Detect which cell encompasses the target text, then output its [X, Y] center coordinate. 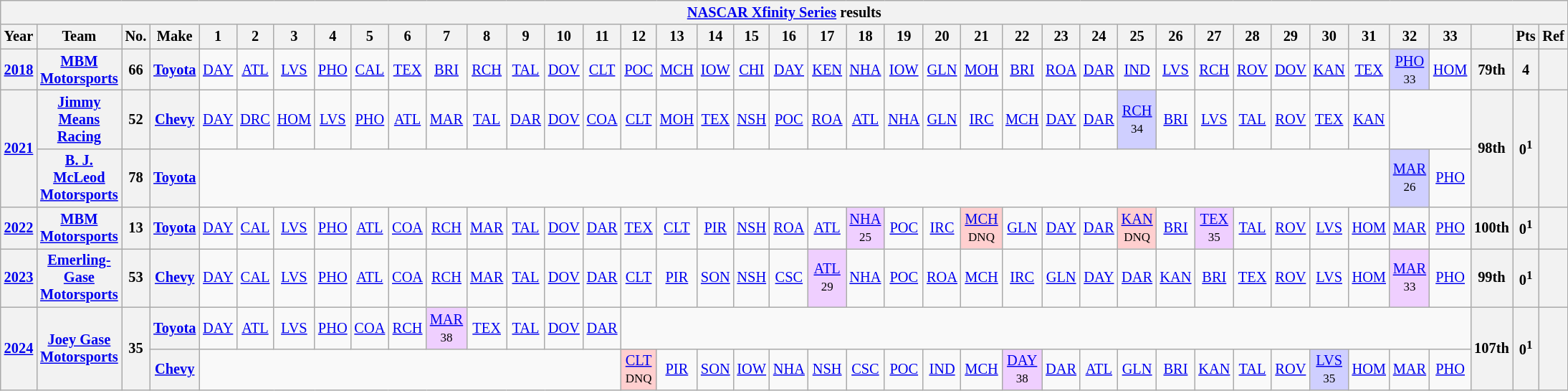
Jimmy Means Racing [79, 119]
3 [294, 37]
31 [1369, 37]
DRC [255, 119]
Year [19, 37]
2018 [19, 70]
14 [715, 37]
19 [904, 37]
27 [1214, 37]
ATL29 [827, 278]
24 [1099, 37]
Ref [1553, 37]
16 [789, 37]
TEX35 [1214, 228]
30 [1329, 37]
99th [1491, 278]
107th [1491, 349]
LVS35 [1329, 369]
5 [370, 37]
DAY38 [1022, 369]
26 [1176, 37]
2024 [19, 349]
20 [942, 37]
KANDNQ [1137, 228]
35 [136, 349]
6 [407, 37]
8 [487, 37]
2 [255, 37]
23 [1061, 37]
NHA25 [865, 228]
15 [751, 37]
66 [136, 70]
12 [638, 37]
7 [446, 37]
MCHDNQ [982, 228]
2023 [19, 278]
MAR33 [1410, 278]
28 [1253, 37]
18 [865, 37]
79th [1491, 70]
52 [136, 119]
78 [136, 178]
10 [564, 37]
1 [218, 37]
No. [136, 37]
21 [982, 37]
Joey Gase Motorsports [79, 349]
RCH34 [1137, 119]
17 [827, 37]
29 [1291, 37]
NASCAR Xfinity Series results [784, 12]
MAR38 [446, 328]
100th [1491, 228]
Make [175, 37]
Emerling-Gase Motorsports [79, 278]
32 [1410, 37]
CHI [751, 70]
Team [79, 37]
KEN [827, 70]
2021 [19, 148]
33 [1450, 37]
9 [526, 37]
53 [136, 278]
22 [1022, 37]
98th [1491, 148]
11 [602, 37]
MAR26 [1410, 178]
B. J. McLeod Motorsports [79, 178]
PHO33 [1410, 70]
2022 [19, 228]
CLTDNQ [638, 369]
Pts [1526, 37]
25 [1137, 37]
